Determine the [X, Y] coordinate at the center of the cell enclosing the given text.  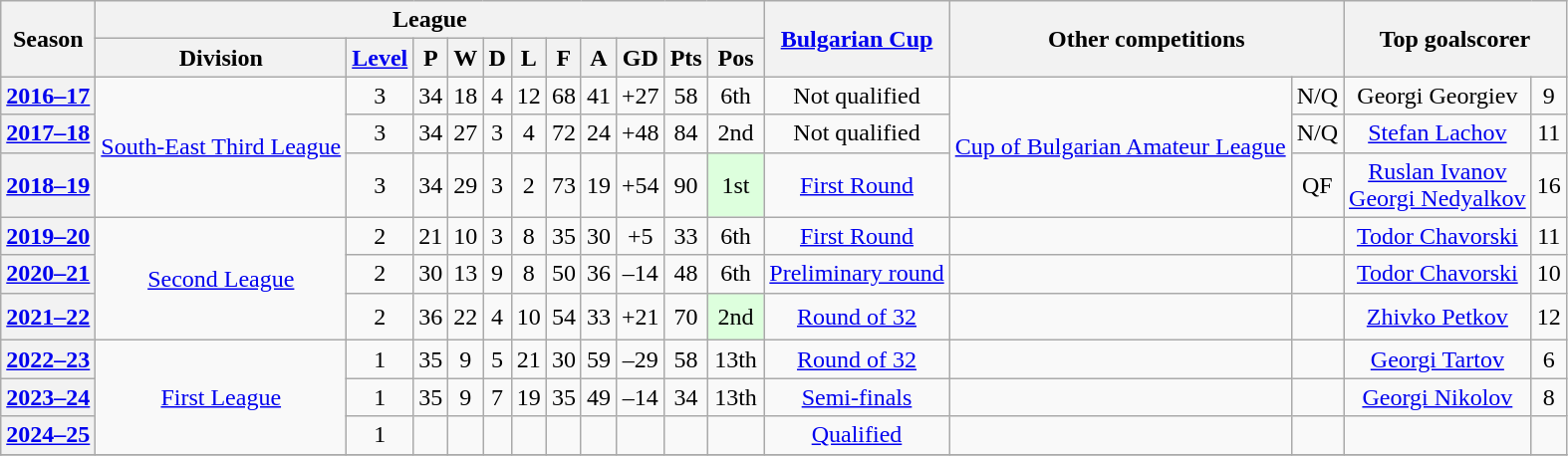
League [430, 20]
GD [640, 58]
48 [685, 274]
F [564, 58]
49 [598, 397]
29 [466, 185]
Top goalscorer [1455, 39]
2016–17 [48, 96]
72 [564, 133]
P [430, 58]
Semi-finals [857, 397]
2022–23 [48, 359]
Cup of Bulgarian Amateur League [1120, 147]
Georgi Tartov [1438, 359]
2023–24 [48, 397]
W [466, 58]
27 [466, 133]
L [528, 58]
Second League [221, 279]
59 [598, 359]
1st [735, 185]
50 [564, 274]
70 [685, 317]
D [497, 58]
2018–19 [48, 185]
7 [497, 397]
Preliminary round [857, 274]
2019–20 [48, 236]
22 [466, 317]
54 [564, 317]
41 [598, 96]
Georgi Georgiev [1438, 96]
First League [221, 397]
South-East Third League [221, 147]
+27 [640, 96]
2021–22 [48, 317]
24 [598, 133]
+21 [640, 317]
84 [685, 133]
Ruslan Ivanov Georgi Nedyalkov [1438, 185]
68 [564, 96]
A [598, 58]
Stefan Lachov [1438, 133]
+48 [640, 133]
Other competitions [1146, 39]
–29 [640, 359]
2017–18 [48, 133]
Pts [685, 58]
16 [1548, 185]
5 [497, 359]
90 [685, 185]
Qualified [857, 435]
Georgi Nikolov [1438, 397]
+54 [640, 185]
Level [381, 58]
+5 [640, 236]
73 [564, 185]
2020–21 [48, 274]
Bulgarian Cup [857, 39]
Division [221, 58]
QF [1317, 185]
Season [48, 39]
Zhivko Petkov [1438, 317]
Pos [735, 58]
2024–25 [48, 435]
6 [1548, 359]
13 [466, 274]
18 [466, 96]
